For the text-containing cell, return its midpoint in (X, Y) coordinate format. 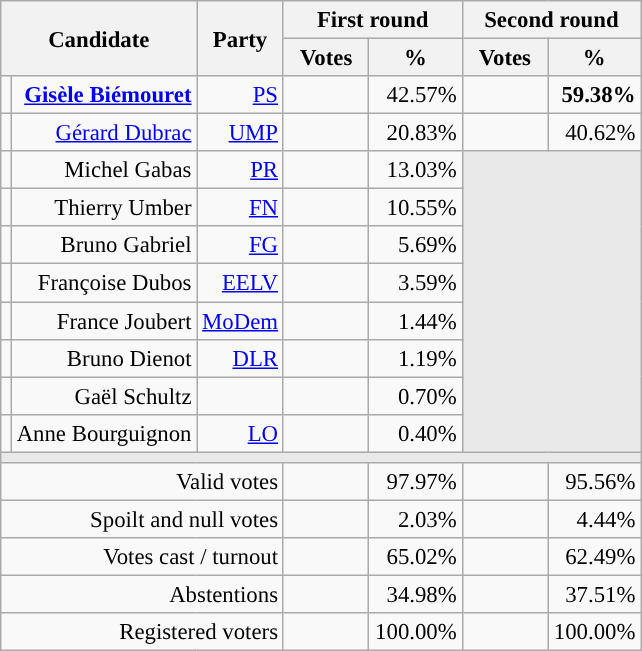
MoDem (240, 321)
13.03% (416, 170)
37.51% (594, 594)
FG (240, 245)
0.40% (416, 433)
Abstentions (142, 594)
Bruno Dienot (104, 358)
Gérard Dubrac (104, 133)
France Joubert (104, 321)
DLR (240, 358)
10.55% (416, 208)
42.57% (416, 95)
62.49% (594, 557)
2.03% (416, 519)
Anne Bourguignon (104, 433)
LO (240, 433)
34.98% (416, 594)
1.19% (416, 358)
Thierry Umber (104, 208)
Bruno Gabriel (104, 245)
EELV (240, 283)
FN (240, 208)
Gisèle Biémouret (104, 95)
Gaël Schultz (104, 396)
Registered voters (142, 632)
Spoilt and null votes (142, 519)
Candidate (99, 38)
20.83% (416, 133)
UMP (240, 133)
PS (240, 95)
3.59% (416, 283)
Françoise Dubos (104, 283)
1.44% (416, 321)
Second round (552, 20)
First round (372, 20)
Votes cast / turnout (142, 557)
Party (240, 38)
59.38% (594, 95)
PR (240, 170)
97.97% (416, 482)
5.69% (416, 245)
4.44% (594, 519)
Michel Gabas (104, 170)
95.56% (594, 482)
0.70% (416, 396)
40.62% (594, 133)
65.02% (416, 557)
Valid votes (142, 482)
